Provide the (X, Y) coordinate of the cell's center where the given text is located.  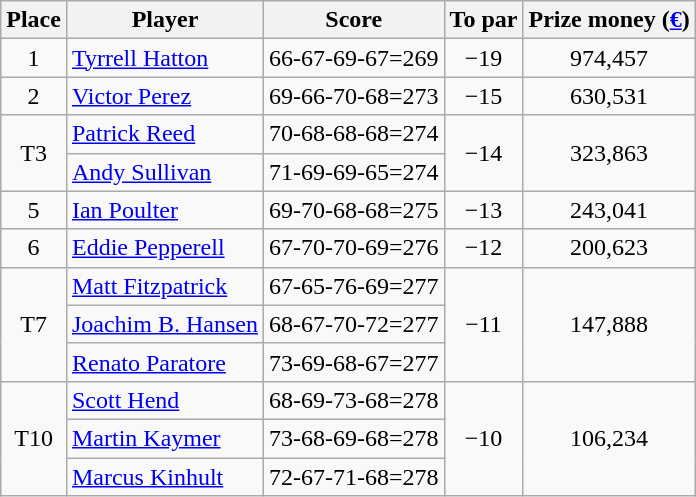
Place (34, 20)
66-67-69-67=269 (354, 58)
Eddie Pepperell (164, 248)
323,863 (609, 153)
Victor Perez (164, 96)
Player (164, 20)
243,041 (609, 210)
Joachim B. Hansen (164, 324)
−15 (484, 96)
T10 (34, 438)
Scott Hend (164, 400)
Martin Kaymer (164, 438)
Score (354, 20)
Prize money (€) (609, 20)
T7 (34, 324)
72-67-71-68=278 (354, 477)
1 (34, 58)
73-69-68-67=277 (354, 362)
Marcus Kinhult (164, 477)
73-68-69-68=278 (354, 438)
67-70-70-69=276 (354, 248)
−19 (484, 58)
2 (34, 96)
70-68-68-68=274 (354, 134)
106,234 (609, 438)
To par (484, 20)
Patrick Reed (164, 134)
−13 (484, 210)
−14 (484, 153)
Andy Sullivan (164, 172)
−10 (484, 438)
Renato Paratore (164, 362)
−11 (484, 324)
147,888 (609, 324)
200,623 (609, 248)
974,457 (609, 58)
71-69-69-65=274 (354, 172)
68-67-70-72=277 (354, 324)
69-66-70-68=273 (354, 96)
Tyrrell Hatton (164, 58)
T3 (34, 153)
630,531 (609, 96)
6 (34, 248)
67-65-76-69=277 (354, 286)
5 (34, 210)
Ian Poulter (164, 210)
68-69-73-68=278 (354, 400)
Matt Fitzpatrick (164, 286)
69-70-68-68=275 (354, 210)
−12 (484, 248)
